For the text-containing cell, return its midpoint in [X, Y] coordinate format. 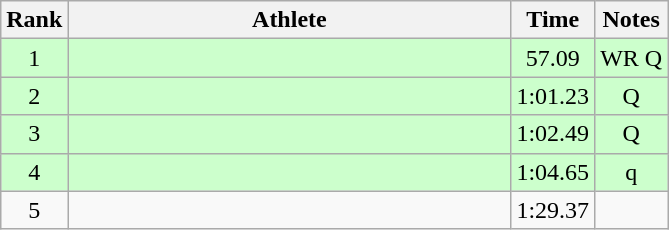
1:29.37 [553, 210]
1:01.23 [553, 96]
Rank [34, 20]
2 [34, 96]
q [632, 172]
WR Q [632, 58]
1:04.65 [553, 172]
4 [34, 172]
57.09 [553, 58]
Time [553, 20]
1:02.49 [553, 134]
3 [34, 134]
Notes [632, 20]
Athlete [290, 20]
5 [34, 210]
1 [34, 58]
